Find where the given text appears and provide that cell's center as [X, Y] coordinate. 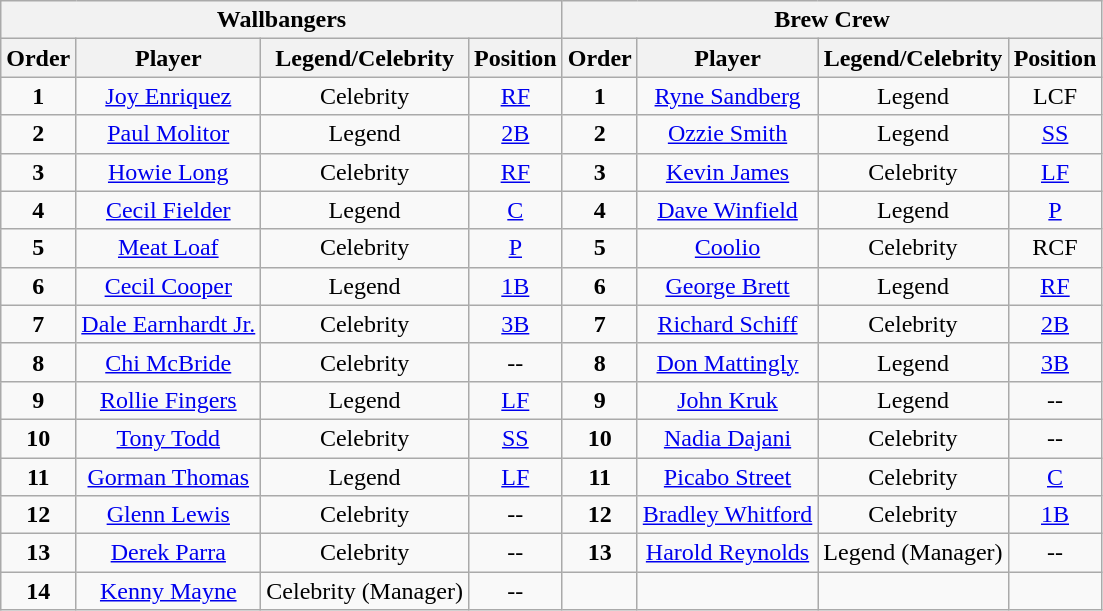
Kevin James [728, 172]
Brew Crew [832, 20]
Coolio [728, 248]
George Brett [728, 286]
Don Mattingly [728, 362]
Harold Reynolds [728, 553]
Cecil Fielder [168, 210]
Glenn Lewis [168, 515]
Dave Winfield [728, 210]
Rollie Fingers [168, 400]
Richard Schiff [728, 324]
Ryne Sandberg [728, 96]
Legend (Manager) [913, 553]
John Kruk [728, 400]
Kenny Mayne [168, 591]
Howie Long [168, 172]
Tony Todd [168, 438]
14 [38, 591]
Cecil Cooper [168, 286]
Bradley Whitford [728, 515]
Chi McBride [168, 362]
Picabo Street [728, 477]
Paul Molitor [168, 134]
Gorman Thomas [168, 477]
Nadia Dajani [728, 438]
RCF [1055, 248]
Celebrity (Manager) [365, 591]
Derek Parra [168, 553]
Wallbangers [282, 20]
Meat Loaf [168, 248]
Dale Earnhardt Jr. [168, 324]
LCF [1055, 96]
Joy Enriquez [168, 96]
Ozzie Smith [728, 134]
